Capture the cell that displays the provided text and extract its [X, Y] central coordinate. 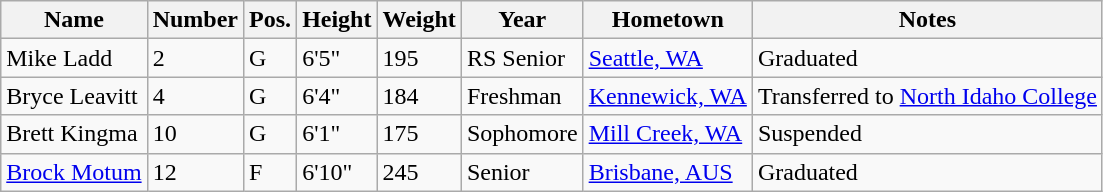
245 [419, 172]
Mill Creek, WA [668, 134]
Name [74, 20]
Pos. [270, 20]
Weight [419, 20]
6'5" [337, 58]
6'1" [337, 134]
2 [195, 58]
Brock Motum [74, 172]
Freshman [522, 96]
Suspended [927, 134]
Height [337, 20]
175 [419, 134]
184 [419, 96]
6'4" [337, 96]
Year [522, 20]
10 [195, 134]
Mike Ladd [74, 58]
Notes [927, 20]
Kennewick, WA [668, 96]
Number [195, 20]
6'10" [337, 172]
Hometown [668, 20]
Brett Kingma [74, 134]
Senior [522, 172]
Transferred to North Idaho College [927, 96]
195 [419, 58]
Bryce Leavitt [74, 96]
F [270, 172]
Sophomore [522, 134]
RS Senior [522, 58]
12 [195, 172]
Seattle, WA [668, 58]
Brisbane, AUS [668, 172]
4 [195, 96]
